Scan for the cell matching the given text and deliver its (x, y) coordinate at center. 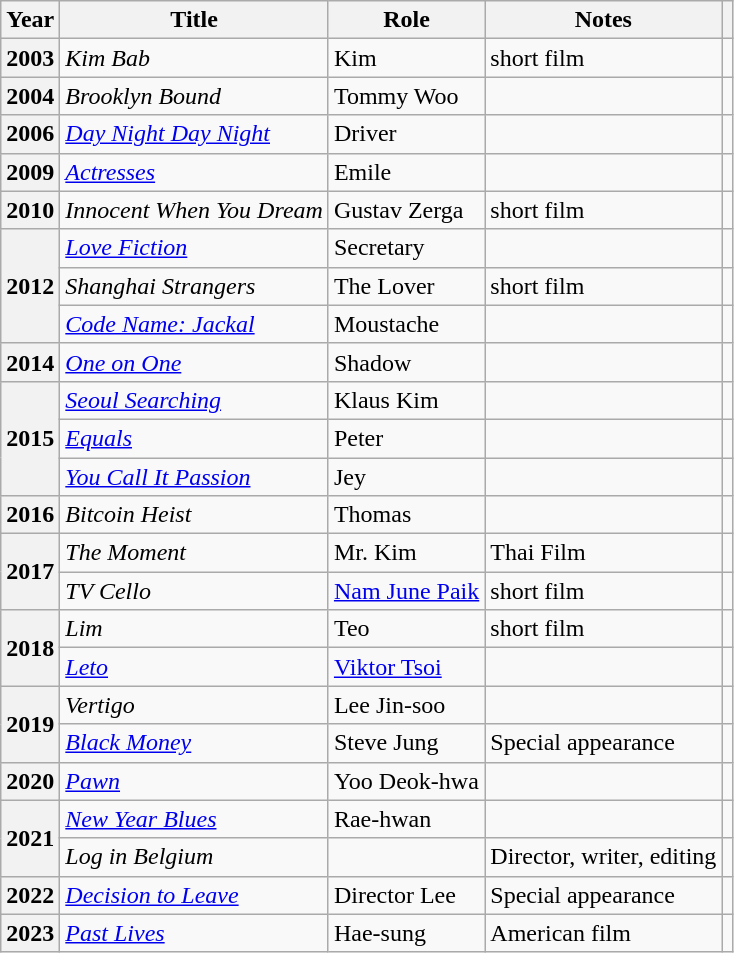
Past Lives (194, 933)
Director, writer, editing (604, 857)
Gustav Zerga (406, 210)
Driver (406, 134)
Log in Belgium (194, 857)
One on One (194, 362)
Jey (406, 477)
The Moment (194, 553)
Director Lee (406, 895)
Title (194, 20)
Pawn (194, 781)
Actresses (194, 172)
Brooklyn Bound (194, 96)
Secretary (406, 248)
Viktor Tsoi (406, 667)
Bitcoin Heist (194, 515)
Role (406, 20)
Emile (406, 172)
Seoul Searching (194, 400)
The Lover (406, 286)
Klaus Kim (406, 400)
TV Cello (194, 591)
Decision to Leave (194, 895)
Vertigo (194, 705)
Equals (194, 438)
Shanghai Strangers (194, 286)
2021 (30, 838)
Moustache (406, 324)
Mr. Kim (406, 553)
Code Name: Jackal (194, 324)
Leto (194, 667)
New Year Blues (194, 819)
2019 (30, 724)
Yoo Deok-hwa (406, 781)
Year (30, 20)
Teo (406, 629)
Love Fiction (194, 248)
2009 (30, 172)
2022 (30, 895)
Peter (406, 438)
2016 (30, 515)
2017 (30, 572)
Notes (604, 20)
2015 (30, 438)
Thai Film (604, 553)
2006 (30, 134)
Shadow (406, 362)
2023 (30, 933)
Black Money (194, 743)
Steve Jung (406, 743)
Hae-sung (406, 933)
Kim (406, 58)
Thomas (406, 515)
Day Night Day Night (194, 134)
Rae-hwan (406, 819)
2018 (30, 648)
Innocent When You Dream (194, 210)
You Call It Passion (194, 477)
2004 (30, 96)
2014 (30, 362)
2010 (30, 210)
American film (604, 933)
Tommy Woo (406, 96)
Lee Jin-soo (406, 705)
2003 (30, 58)
Nam June Paik (406, 591)
Kim Bab (194, 58)
Lim (194, 629)
2012 (30, 286)
2020 (30, 781)
